For the text-containing cell, return its midpoint in [X, Y] coordinate format. 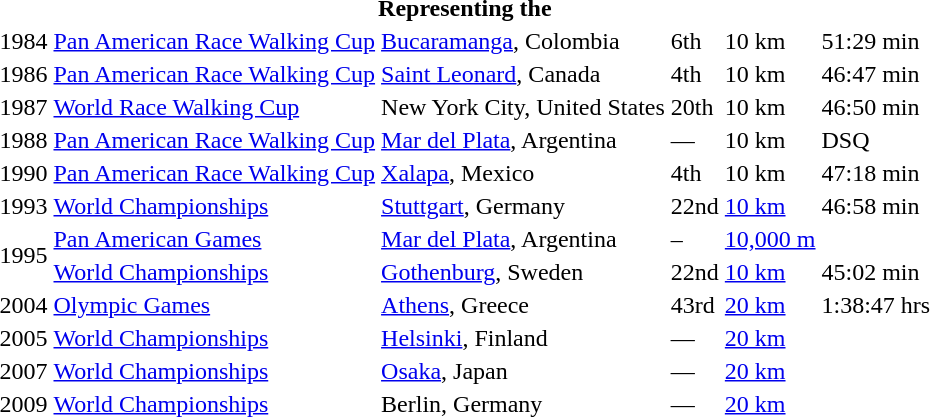
Olympic Games [214, 305]
Saint Leonard, Canada [524, 74]
20th [694, 107]
6th [694, 41]
10,000 m [770, 239]
Helsinki, Finland [524, 338]
World Race Walking Cup [214, 107]
Pan American Games [214, 239]
43rd [694, 305]
– [694, 239]
Osaka, Japan [524, 371]
Stuttgart, Germany [524, 206]
Athens, Greece [524, 305]
Gothenburg, Sweden [524, 272]
New York City, United States [524, 107]
Bucaramanga, Colombia [524, 41]
Xalapa, Mexico [524, 173]
